Find where the given text appears and provide that cell's center as (x, y) coordinate. 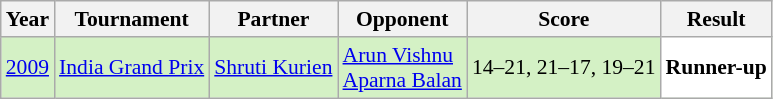
Partner (273, 19)
2009 (28, 68)
Arun Vishnu Aparna Balan (402, 68)
Score (564, 19)
14–21, 21–17, 19–21 (564, 68)
India Grand Prix (132, 68)
Year (28, 19)
Tournament (132, 19)
Opponent (402, 19)
Result (716, 19)
Shruti Kurien (273, 68)
Runner-up (716, 68)
